Output the [X, Y] coordinate of the center of the cell containing the given text.  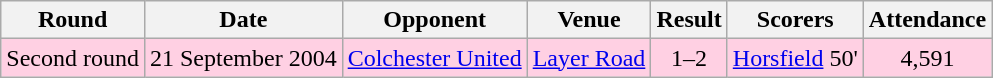
4,591 [927, 58]
1–2 [689, 58]
Round [73, 20]
Colchester United [434, 58]
Date [243, 20]
Horsfield 50' [795, 58]
Scorers [795, 20]
Opponent [434, 20]
21 September 2004 [243, 58]
Venue [589, 20]
Attendance [927, 20]
Result [689, 20]
Second round [73, 58]
Layer Road [589, 58]
